Provide the [x, y] coordinate of the cell's center where the given text is located.  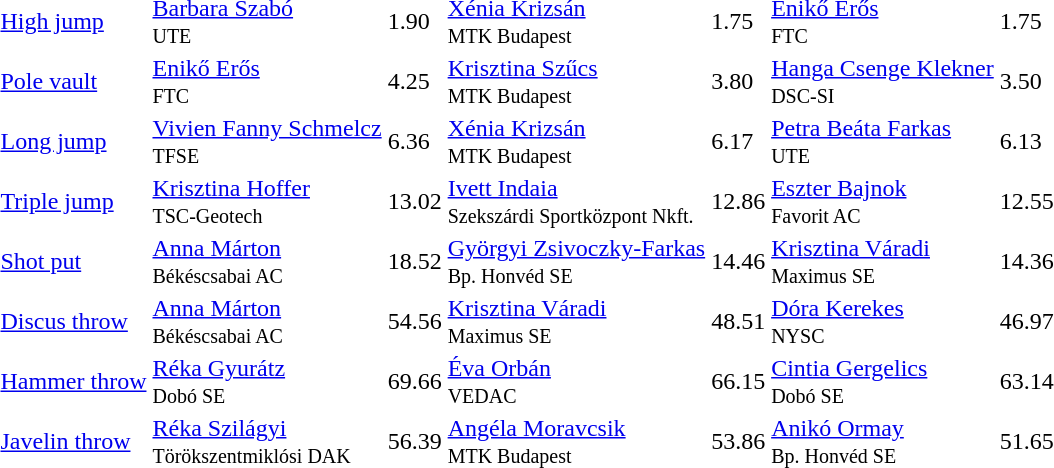
Petra Beáta FarkasUTE [883, 142]
12.86 [738, 202]
Enikő ErősFTC [267, 82]
13.02 [414, 202]
Éva OrbánVEDAC [576, 382]
18.52 [414, 262]
Xénia KrizsánMTK Budapest [576, 142]
66.15 [738, 382]
Hanga Csenge KleknerDSC-SI [883, 82]
Eszter BajnokFavorit AC [883, 202]
Krisztina HofferTSC-Geotech [267, 202]
69.66 [414, 382]
Krisztina SzűcsMTK Budapest [576, 82]
6.36 [414, 142]
6.17 [738, 142]
Cintia GergelicsDobó SE [883, 382]
Györgyi Zsivoczky-FarkasBp. Honvéd SE [576, 262]
Dóra KerekesNYSC [883, 322]
54.56 [414, 322]
14.46 [738, 262]
Réka GyurátzDobó SE [267, 382]
3.80 [738, 82]
Vivien Fanny SchmelczTFSE [267, 142]
Ivett IndaiaSzekszárdi Sportközpont Nkft. [576, 202]
48.51 [738, 322]
4.25 [414, 82]
